Output the [x, y] coordinate of the center of the cell containing the given text.  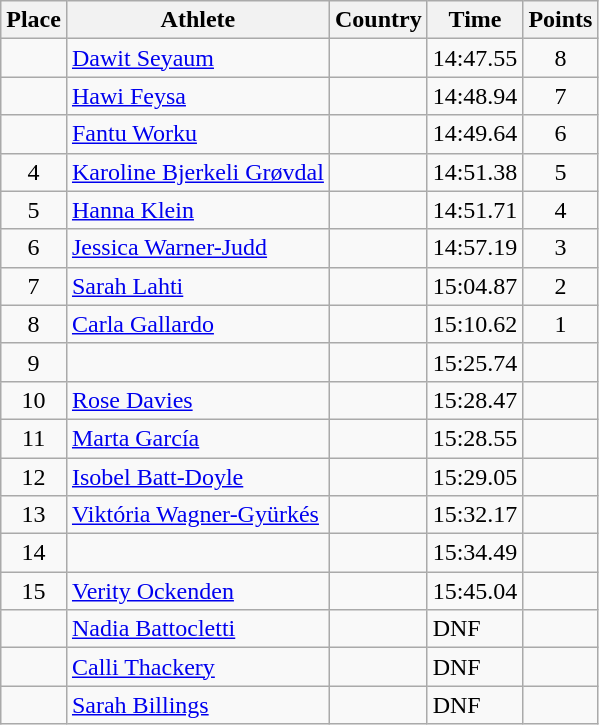
Carla Gallardo [198, 324]
Fantu Worku [198, 134]
Athlete [198, 20]
Jessica Warner-Judd [198, 248]
14:51.71 [475, 210]
Time [475, 20]
Viktória Wagner-Gyürkés [198, 515]
Place [34, 20]
15:25.74 [475, 362]
Points [560, 20]
Dawit Seyaum [198, 58]
15:28.55 [475, 438]
Calli Thackery [198, 667]
14 [34, 553]
15:10.62 [475, 324]
11 [34, 438]
15 [34, 591]
12 [34, 477]
Karoline Bjerkeli Grøvdal [198, 172]
14:47.55 [475, 58]
15:32.17 [475, 515]
Hanna Klein [198, 210]
Isobel Batt-Doyle [198, 477]
Rose Davies [198, 400]
Sarah Lahti [198, 286]
14:48.94 [475, 96]
15:45.04 [475, 591]
14:49.64 [475, 134]
2 [560, 286]
Verity Ockenden [198, 591]
15:29.05 [475, 477]
Hawi Feysa [198, 96]
14:51.38 [475, 172]
Nadia Battocletti [198, 629]
1 [560, 324]
3 [560, 248]
14:57.19 [475, 248]
Sarah Billings [198, 705]
15:28.47 [475, 400]
15:04.87 [475, 286]
13 [34, 515]
Marta García [198, 438]
10 [34, 400]
9 [34, 362]
Country [378, 20]
15:34.49 [475, 553]
